Output the [X, Y] coordinate of the center of the cell containing the given text.  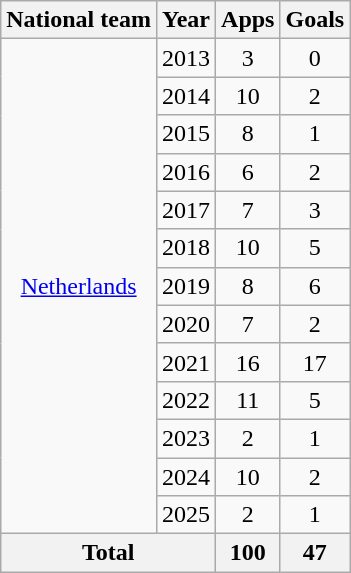
2023 [186, 438]
2016 [186, 172]
2019 [186, 286]
2024 [186, 477]
47 [315, 553]
17 [315, 362]
16 [248, 362]
11 [248, 400]
2013 [186, 58]
2022 [186, 400]
2021 [186, 362]
2020 [186, 324]
2018 [186, 248]
2015 [186, 134]
National team [79, 20]
0 [315, 58]
Goals [315, 20]
Apps [248, 20]
2017 [186, 210]
100 [248, 553]
Total [108, 553]
2014 [186, 96]
Netherlands [79, 286]
Year [186, 20]
2025 [186, 515]
